Determine the [X, Y] coordinate at the center of the cell enclosing the given text.  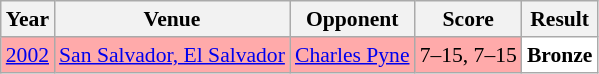
San Salvador, El Salvador [172, 55]
Opponent [352, 19]
2002 [28, 55]
Result [560, 19]
Charles Pyne [352, 55]
Year [28, 19]
Score [468, 19]
Bronze [560, 55]
7–15, 7–15 [468, 55]
Venue [172, 19]
